Determine the (x, y) coordinate at the center of the cell enclosing the given text.  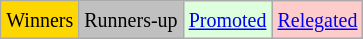
Promoted (228, 20)
Runners-up (131, 20)
Winners (40, 20)
Relegated (318, 20)
